Determine the [X, Y] coordinate at the center of the cell enclosing the given text.  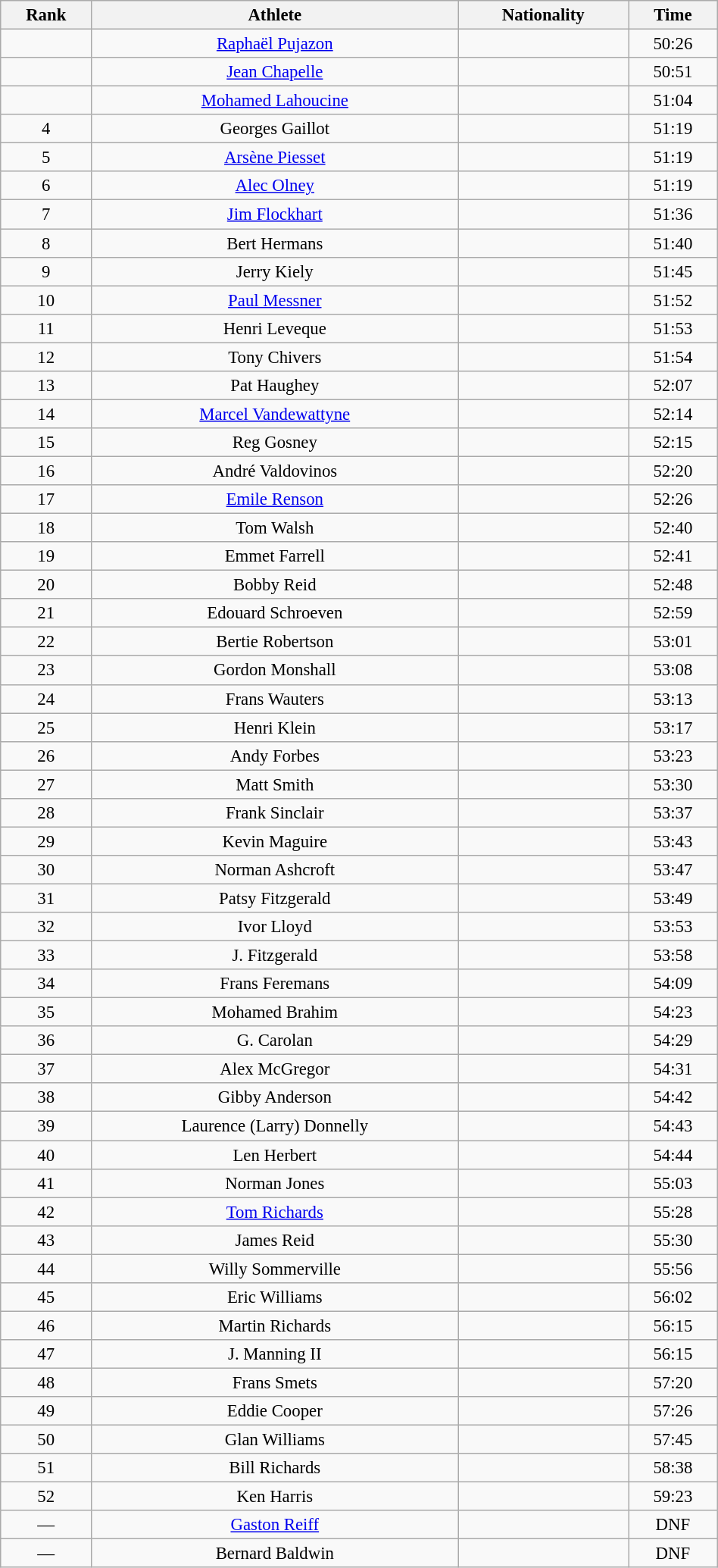
Patsy Fitzgerald [275, 898]
29 [46, 841]
14 [46, 414]
17 [46, 499]
19 [46, 556]
24 [46, 699]
Edouard Schroeven [275, 613]
Georges Gaillot [275, 129]
38 [46, 1098]
Alec Olney [275, 186]
Ivor Lloyd [275, 927]
Mohamed Lahoucine [275, 101]
27 [46, 784]
54:43 [673, 1126]
Kevin Maguire [275, 841]
50:26 [673, 44]
Gibby Anderson [275, 1098]
23 [46, 671]
Norman Ashcroft [275, 870]
30 [46, 870]
Nationality [544, 15]
Ken Harris [275, 1497]
34 [46, 984]
Jerry Kiely [275, 271]
51:45 [673, 271]
49 [46, 1411]
51:36 [673, 214]
Laurence (Larry) Donnelly [275, 1126]
53:08 [673, 671]
6 [46, 186]
18 [46, 528]
54:09 [673, 984]
J. Manning II [275, 1354]
21 [46, 613]
J. Fitzgerald [275, 956]
48 [46, 1382]
25 [46, 728]
52:20 [673, 471]
54:44 [673, 1155]
47 [46, 1354]
55:56 [673, 1269]
11 [46, 328]
Henri Klein [275, 728]
Mohamed Brahim [275, 1012]
Jean Chapelle [275, 72]
Reg Gosney [275, 443]
Willy Sommerville [275, 1269]
9 [46, 271]
Gordon Monshall [275, 671]
52:59 [673, 613]
Arsène Piesset [275, 158]
43 [46, 1240]
52:41 [673, 556]
57:26 [673, 1411]
52:48 [673, 585]
37 [46, 1069]
54:29 [673, 1041]
53:53 [673, 927]
5 [46, 158]
53:58 [673, 956]
56:02 [673, 1297]
Pat Haughey [275, 386]
52:14 [673, 414]
Matt Smith [275, 784]
James Reid [275, 1240]
Eric Williams [275, 1297]
Paul Messner [275, 300]
Glan Williams [275, 1440]
Marcel Vandewattyne [275, 414]
Rank [46, 15]
Jim Flockhart [275, 214]
13 [46, 386]
55:30 [673, 1240]
54:31 [673, 1069]
Bill Richards [275, 1468]
55:28 [673, 1212]
52:26 [673, 499]
Len Herbert [275, 1155]
51:04 [673, 101]
52:15 [673, 443]
52:07 [673, 386]
7 [46, 214]
Athlete [275, 15]
51 [46, 1468]
54:23 [673, 1012]
Bertie Robertson [275, 642]
51:54 [673, 357]
Frans Wauters [275, 699]
53:17 [673, 728]
52:40 [673, 528]
58:38 [673, 1468]
39 [46, 1126]
52 [46, 1497]
Henri Leveque [275, 328]
Emile Renson [275, 499]
59:23 [673, 1497]
12 [46, 357]
16 [46, 471]
Frans Smets [275, 1382]
Tony Chivers [275, 357]
20 [46, 585]
26 [46, 756]
15 [46, 443]
57:45 [673, 1440]
53:47 [673, 870]
40 [46, 1155]
Eddie Cooper [275, 1411]
53:43 [673, 841]
Alex McGregor [275, 1069]
Bernard Baldwin [275, 1554]
44 [46, 1269]
46 [46, 1325]
50:51 [673, 72]
10 [46, 300]
Tom Richards [275, 1212]
Time [673, 15]
53:49 [673, 898]
51:53 [673, 328]
35 [46, 1012]
54:42 [673, 1098]
Bobby Reid [275, 585]
Martin Richards [275, 1325]
Gaston Reiff [275, 1525]
57:20 [673, 1382]
32 [46, 927]
53:13 [673, 699]
8 [46, 243]
33 [46, 956]
53:30 [673, 784]
Emmet Farrell [275, 556]
31 [46, 898]
G. Carolan [275, 1041]
22 [46, 642]
36 [46, 1041]
André Valdovinos [275, 471]
53:37 [673, 813]
50 [46, 1440]
Frans Feremans [275, 984]
Raphaël Pujazon [275, 44]
53:01 [673, 642]
Norman Jones [275, 1183]
Tom Walsh [275, 528]
42 [46, 1212]
Bert Hermans [275, 243]
53:23 [673, 756]
28 [46, 813]
41 [46, 1183]
Andy Forbes [275, 756]
51:52 [673, 300]
45 [46, 1297]
4 [46, 129]
51:40 [673, 243]
Frank Sinclair [275, 813]
55:03 [673, 1183]
